Pinpoint the cell where the given text exists, returning its [X, Y] midpoint coordinate. 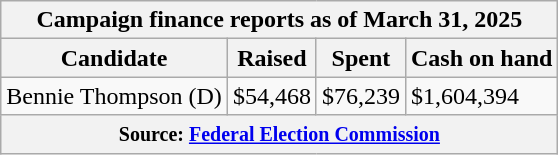
$54,468 [272, 96]
$76,239 [360, 96]
Spent [360, 58]
Candidate [114, 58]
Source: Federal Election Commission [280, 134]
Cash on hand [481, 58]
Campaign finance reports as of March 31, 2025 [280, 20]
$1,604,394 [481, 96]
Raised [272, 58]
Bennie Thompson (D) [114, 96]
